For the text-containing cell, return its midpoint in [x, y] coordinate format. 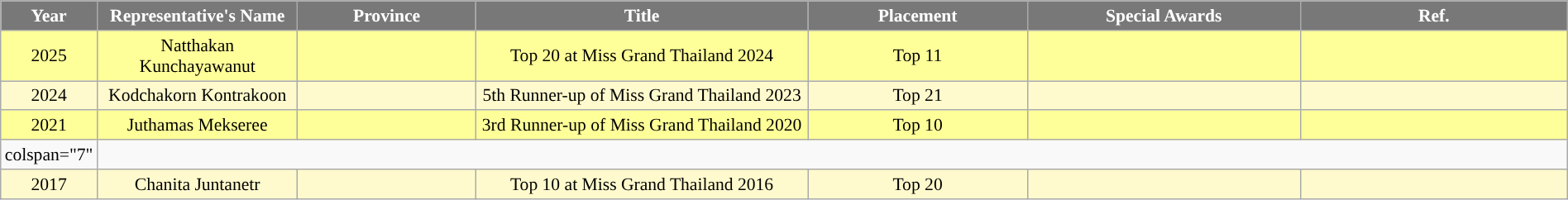
Top 10 [918, 126]
Chanita Juntanetr [197, 184]
Top 10 at Miss Grand Thailand 2016 [642, 184]
Placement [918, 16]
3rd Runner-up of Miss Grand Thailand 2020 [642, 126]
5th Runner-up of Miss Grand Thailand 2023 [642, 96]
Top 21 [918, 96]
2017 [50, 184]
Title [642, 16]
Juthamas Mekseree [197, 126]
Top 11 [918, 56]
colspan="7" [50, 155]
Ref. [1434, 16]
Top 20 at Miss Grand Thailand 2024 [642, 56]
Top 20 [918, 184]
Kodchakorn Kontrakoon [197, 96]
Province [387, 16]
Year [50, 16]
2021 [50, 126]
2024 [50, 96]
2025 [50, 56]
Representative's Name [197, 16]
Special Awards [1164, 16]
Natthakan Kunchayawanut [197, 56]
